Return (X, Y) of the center of cell containing provided text 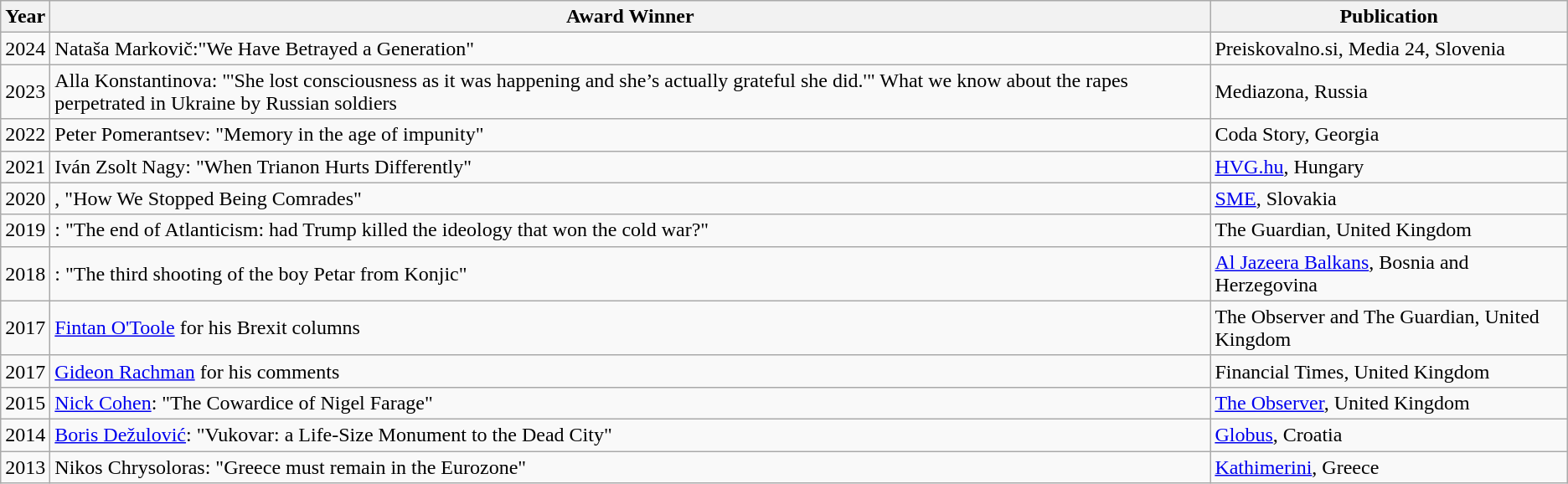
2024 (25, 49)
2014 (25, 435)
Year (25, 17)
SME, Slovakia (1389, 198)
2015 (25, 403)
: "The end of Atlanticism: had Trump killed the ideology that won the cold war?" (630, 230)
Preiskovalno.si, Media 24, Slovenia (1389, 49)
, "How We Stopped Being Comrades" (630, 198)
The Observer and The Guardian, United Kingdom (1389, 328)
Award Winner (630, 17)
Iván Zsolt Nagy: "When Trianon Hurts Differently" (630, 167)
Peter Pomerantsev: "Memory in the age of impunity" (630, 135)
Publication (1389, 17)
HVG.hu, Hungary (1389, 167)
The Guardian, United Kingdom (1389, 230)
2019 (25, 230)
Kathimerini, Greece (1389, 466)
Fintan O'Toole for his Brexit columns (630, 328)
2022 (25, 135)
Nataša Markovič:"We Have Betrayed a Generation" (630, 49)
2021 (25, 167)
: "The third shooting of the boy Petar from Konjic" (630, 273)
2023 (25, 92)
Mediazona, Russia (1389, 92)
Financial Times, United Kingdom (1389, 371)
2018 (25, 273)
Coda Story, Georgia (1389, 135)
Gideon Rachman for his comments (630, 371)
2020 (25, 198)
Nick Cohen: "The Cowardice of Nigel Farage" (630, 403)
Al Jazeera Balkans, Bosnia and Herzegovina (1389, 273)
The Observer, United Kingdom (1389, 403)
2013 (25, 466)
Nikos Chrysoloras: "Greece must remain in the Eurozone" (630, 466)
Boris Dežulović: "Vukovar: a Life-Size Monument to the Dead City" (630, 435)
Globus, Croatia (1389, 435)
